Scan for the cell matching the given text and deliver its (X, Y) coordinate at center. 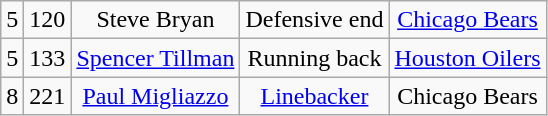
Defensive end (314, 20)
Running back (314, 58)
Paul Migliazzo (156, 96)
8 (12, 96)
221 (48, 96)
Steve Bryan (156, 20)
Spencer Tillman (156, 58)
Linebacker (314, 96)
120 (48, 20)
133 (48, 58)
Houston Oilers (468, 58)
